Identify which cell holds the provided text, then report its (x, y) central coordinate. 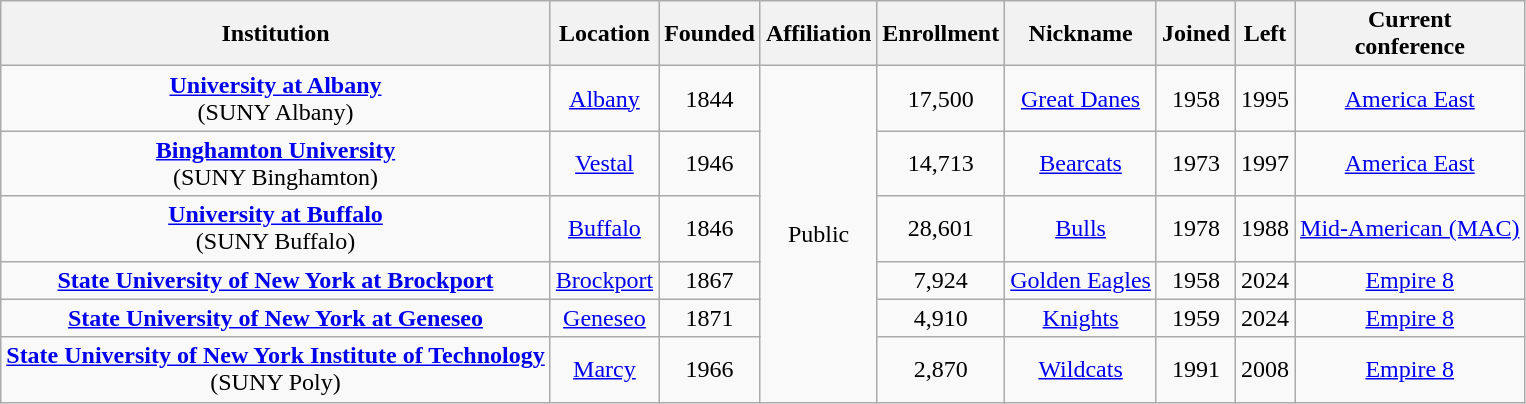
Enrollment (941, 34)
1871 (710, 318)
Joined (1196, 34)
1846 (710, 228)
Albany (604, 98)
Knights (1081, 318)
1978 (1196, 228)
14,713 (941, 164)
Wildcats (1081, 370)
1997 (1266, 164)
Great Danes (1081, 98)
State University of New York at Brockport (276, 280)
2008 (1266, 370)
1988 (1266, 228)
Bearcats (1081, 164)
Marcy (604, 370)
Founded (710, 34)
Bulls (1081, 228)
17,500 (941, 98)
4,910 (941, 318)
1946 (710, 164)
7,924 (941, 280)
1973 (1196, 164)
1844 (710, 98)
Nickname (1081, 34)
1966 (710, 370)
State University of New York at Geneseo (276, 318)
Location (604, 34)
1995 (1266, 98)
Buffalo (604, 228)
Currentconference (1410, 34)
Vestal (604, 164)
Binghamton University(SUNY Binghamton) (276, 164)
Public (818, 234)
University at Albany(SUNY Albany) (276, 98)
State University of New York Institute of Technology(SUNY Poly) (276, 370)
Brockport (604, 280)
Golden Eagles (1081, 280)
University at Buffalo(SUNY Buffalo) (276, 228)
Left (1266, 34)
2,870 (941, 370)
1867 (710, 280)
Institution (276, 34)
1959 (1196, 318)
Geneseo (604, 318)
Affiliation (818, 34)
Mid-American (MAC) (1410, 228)
1991 (1196, 370)
28,601 (941, 228)
